Scan for the cell matching the given text and deliver its [X, Y] coordinate at center. 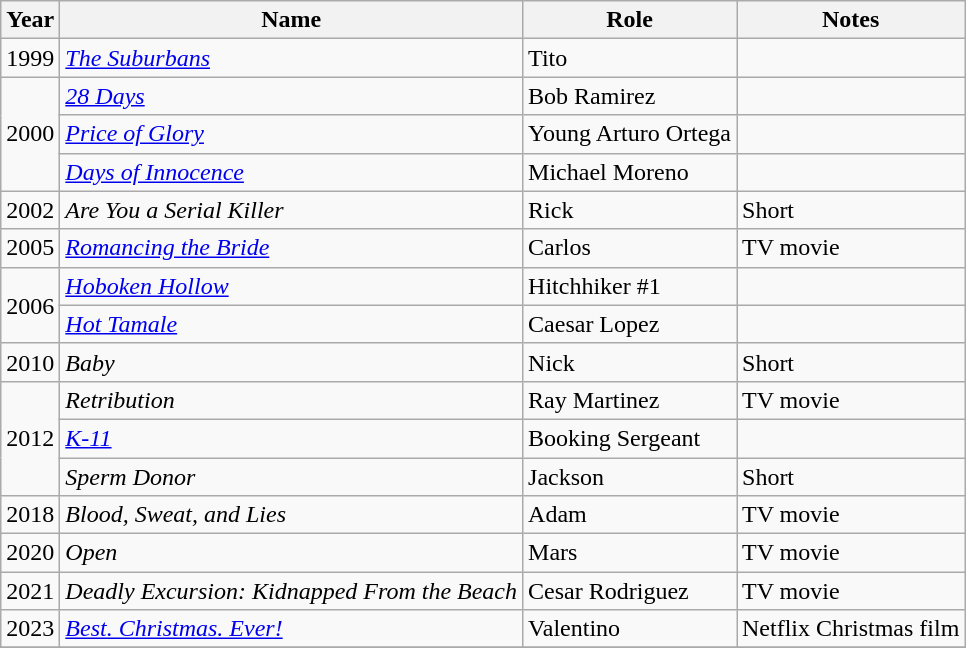
2006 [30, 305]
2000 [30, 134]
Michael Moreno [630, 172]
Netflix Christmas film [850, 629]
Days of Innocence [292, 172]
Blood, Sweat, and Lies [292, 515]
Best. Christmas. Ever! [292, 629]
Ray Martinez [630, 400]
Deadly Excursion: Kidnapped From the Beach [292, 591]
Adam [630, 515]
Mars [630, 553]
Hitchhiker #1 [630, 286]
Open [292, 553]
Hot Tamale [292, 324]
Role [630, 20]
2018 [30, 515]
Name [292, 20]
2020 [30, 553]
Notes [850, 20]
Bob Ramirez [630, 96]
Baby [292, 362]
2002 [30, 210]
Cesar Rodriguez [630, 591]
28 Days [292, 96]
Are You a Serial Killer [292, 210]
Price of Glory [292, 134]
2021 [30, 591]
Nick [630, 362]
The Suburbans [292, 58]
2005 [30, 248]
1999 [30, 58]
Caesar Lopez [630, 324]
2010 [30, 362]
Carlos [630, 248]
Booking Sergeant [630, 438]
Year [30, 20]
Hoboken Hollow [292, 286]
K-11 [292, 438]
Tito [630, 58]
2012 [30, 438]
Young Arturo Ortega [630, 134]
Retribution [292, 400]
Valentino [630, 629]
Sperm Donor [292, 477]
Rick [630, 210]
2023 [30, 629]
Jackson [630, 477]
Romancing the Bride [292, 248]
